Identify which cell holds the provided text, then report its [X, Y] central coordinate. 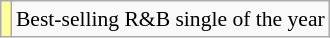
Best-selling R&B single of the year [170, 19]
